Identify which cell holds the provided text, then report its [x, y] central coordinate. 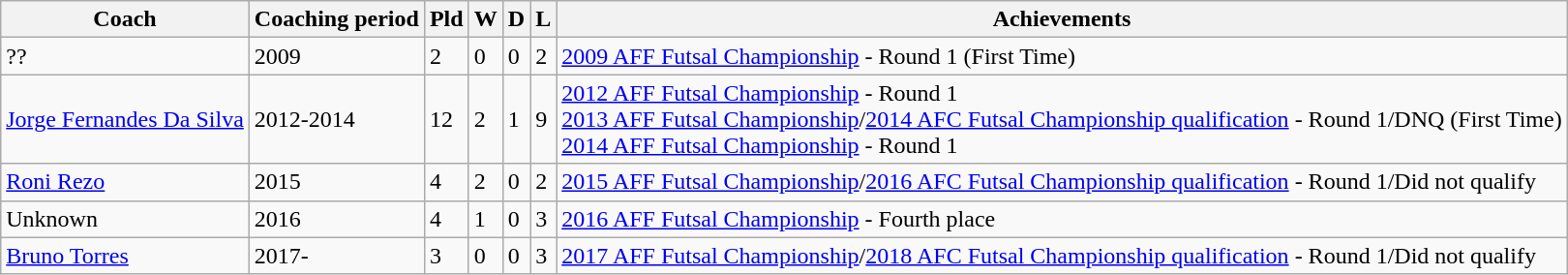
Pld [446, 19]
Coach [126, 19]
Unknown [126, 219]
12 [446, 119]
2017 AFF Futsal Championship/2018 AFC Futsal Championship qualification - Round 1/Did not qualify [1063, 256]
L [544, 19]
2009 AFF Futsal Championship - Round 1 (First Time) [1063, 56]
Bruno Torres [126, 256]
Achievements [1063, 19]
W [486, 19]
2015 AFF Futsal Championship/2016 AFC Futsal Championship qualification - Round 1/Did not qualify [1063, 182]
2012-2014 [337, 119]
Jorge Fernandes Da Silva [126, 119]
D [516, 19]
2009 [337, 56]
Coaching period [337, 19]
9 [544, 119]
2016 [337, 219]
?? [126, 56]
2017- [337, 256]
2015 [337, 182]
2016 AFF Futsal Championship - Fourth place [1063, 219]
Roni Rezo [126, 182]
